Determine the [x, y] coordinate at the center of the cell enclosing the given text.  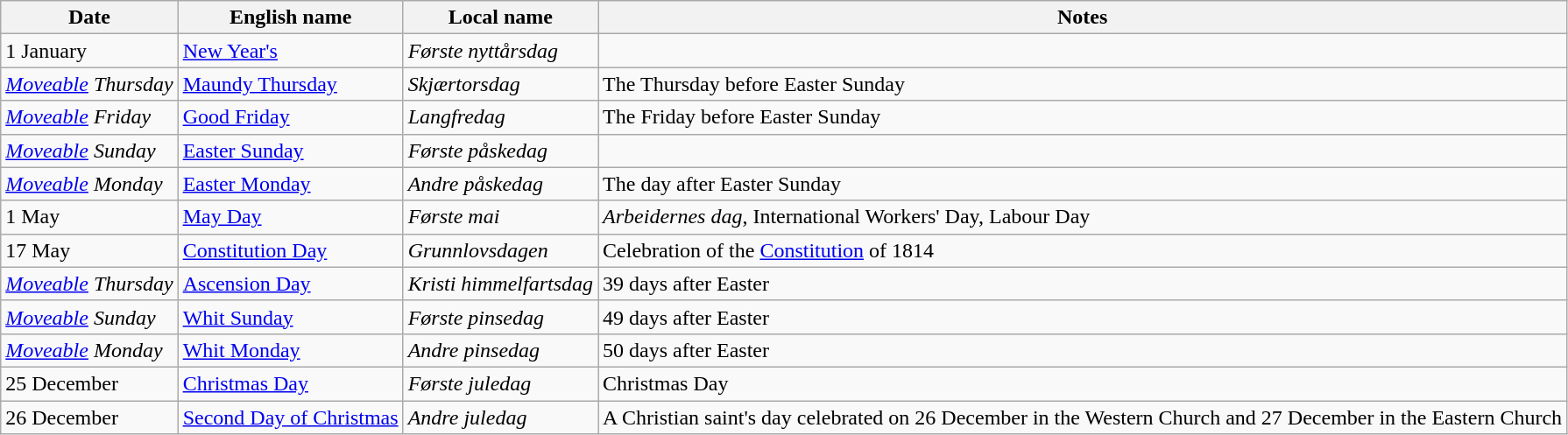
Grunnlovsdagen [500, 250]
Ascension Day [291, 284]
Whit Sunday [291, 317]
50 days after Easter [1083, 350]
The Thursday before Easter Sunday [1083, 84]
Kristi himmelfartsdag [500, 284]
English name [291, 18]
Notes [1083, 18]
Langfredag [500, 117]
Celebration of the Constitution of 1814 [1083, 250]
The day after Easter Sunday [1083, 184]
Date [89, 18]
Good Friday [291, 117]
Andre juledag [500, 417]
Moveable Friday [89, 117]
Første pinsedag [500, 317]
May Day [291, 217]
New Year's [291, 51]
Arbeidernes dag, International Workers' Day, Labour Day [1083, 217]
Første mai [500, 217]
The Friday before Easter Sunday [1083, 117]
25 December [89, 383]
Første påskedag [500, 151]
Local name [500, 18]
1 January [89, 51]
Maundy Thursday [291, 84]
Skjærtorsdag [500, 84]
Andre pinsedag [500, 350]
39 days after Easter [1083, 284]
Constitution Day [291, 250]
Første nyttårsdag [500, 51]
Easter Sunday [291, 151]
Second Day of Christmas [291, 417]
Easter Monday [291, 184]
49 days after Easter [1083, 317]
17 May [89, 250]
Første juledag [500, 383]
A Christian saint's day celebrated on 26 December in the Western Church and 27 December in the Eastern Church [1083, 417]
Andre påskedag [500, 184]
26 December [89, 417]
1 May [89, 217]
Whit Monday [291, 350]
